Find where the given text appears and provide that cell's center as [X, Y] coordinate. 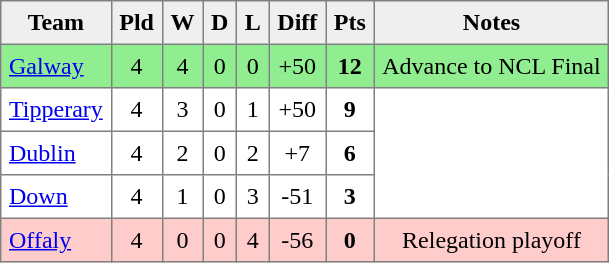
Down [56, 197]
L [254, 23]
Pld [136, 23]
+7 [297, 153]
9 [350, 110]
Offaly [56, 240]
Team [56, 23]
Diff [297, 23]
Notes [492, 23]
W [182, 23]
Advance to NCL Final [492, 66]
Galway [56, 66]
D [220, 23]
-56 [297, 240]
Pts [350, 23]
Tipperary [56, 110]
Dublin [56, 153]
Relegation playoff [492, 240]
12 [350, 66]
-51 [297, 197]
6 [350, 153]
